Return the (X, Y) coordinate for the center point of the cell that contains the specified text.  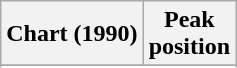
Peakposition (189, 34)
Chart (1990) (72, 34)
